Identify which cell holds the provided text, then report its [x, y] central coordinate. 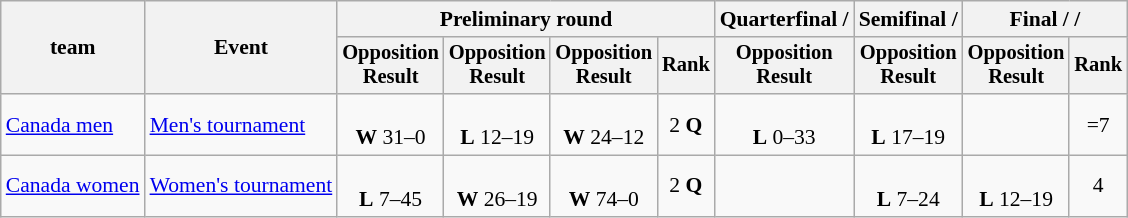
Semifinal / [908, 19]
Canada men [73, 124]
Event [242, 48]
L 0–33 [784, 124]
Men's tournament [242, 124]
L 7–24 [908, 186]
=7 [1098, 124]
4 [1098, 186]
W 24–12 [604, 124]
Final / / [1045, 19]
W 74–0 [604, 186]
W 26–19 [498, 186]
team [73, 48]
L 7–45 [390, 186]
Women's tournament [242, 186]
Quarterfinal / [784, 19]
L 17–19 [908, 124]
W 31–0 [390, 124]
Preliminary round [526, 19]
Canada women [73, 186]
